Search for the cell housing the specified text and yield its (x, y) center coordinate. 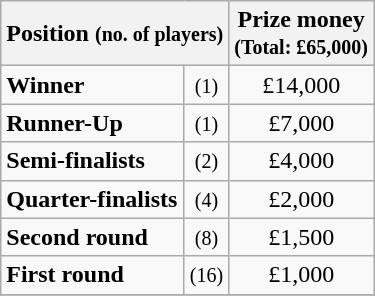
(16) (206, 275)
Position (no. of players) (115, 34)
Prize money(Total: £65,000) (302, 34)
£1,000 (302, 275)
(8) (206, 237)
Quarter-finalists (92, 199)
£4,000 (302, 161)
(2) (206, 161)
Runner-Up (92, 123)
Second round (92, 237)
Semi-finalists (92, 161)
First round (92, 275)
£14,000 (302, 85)
£1,500 (302, 237)
£2,000 (302, 199)
£7,000 (302, 123)
Winner (92, 85)
(4) (206, 199)
